Return (x, y) of the center of cell containing provided text 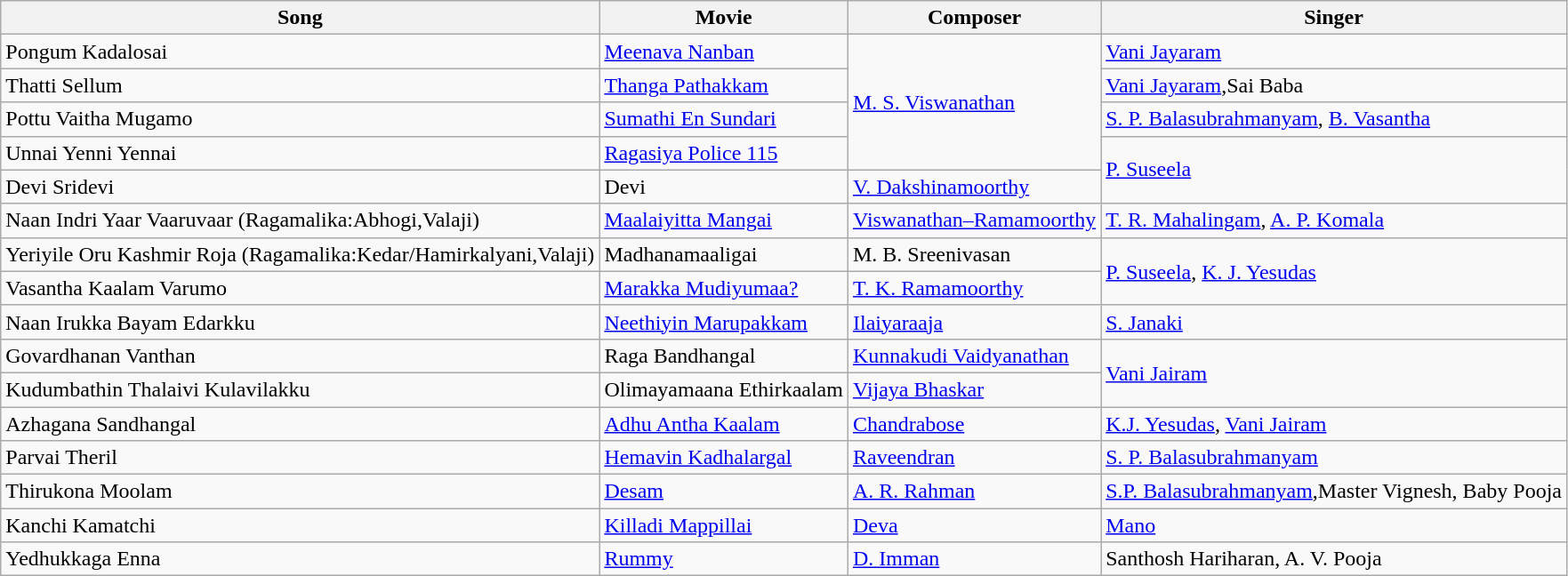
Azhagana Sandhangal (301, 424)
Devi Sridevi (301, 187)
Vasantha Kaalam Varumo (301, 288)
Song (301, 18)
A. R. Rahman (974, 492)
Killadi Mappillai (724, 525)
Vani Jayaram (1334, 52)
D. Imman (974, 559)
Meenava Nanban (724, 52)
Yedhukkaga Enna (301, 559)
Unnai Yenni Yennai (301, 153)
Olimayamaana Ethirkaalam (724, 389)
Devi (724, 187)
Raveendran (974, 458)
Adhu Antha Kaalam (724, 424)
Govardhanan Vanthan (301, 356)
Singer (1334, 18)
Vani Jayaram,Sai Baba (1334, 85)
Yeriyile Oru Kashmir Roja (Ragamalika:Kedar/Hamirkalyani,Valaji) (301, 254)
Thatti Sellum (301, 85)
Santhosh Hariharan, A. V. Pooja (1334, 559)
Marakka Mudiyumaa? (724, 288)
S. P. Balasubrahmanyam, B. Vasantha (1334, 119)
Ilaiyaraaja (974, 322)
Kunnakudi Vaidyanathan (974, 356)
Vijaya Bhaskar (974, 389)
K.J. Yesudas, Vani Jairam (1334, 424)
Madhanamaaligai (724, 254)
Neethiyin Marupakkam (724, 322)
Maalaiyitta Mangai (724, 220)
P. Suseela (1334, 170)
Hemavin Kadhalargal (724, 458)
Sumathi En Sundari (724, 119)
Naan Indri Yaar Vaaruvaar (Ragamalika:Abhogi,Valaji) (301, 220)
Chandrabose (974, 424)
P. Suseela, K. J. Yesudas (1334, 271)
Composer (974, 18)
Vani Jairam (1334, 372)
Thanga Pathakkam (724, 85)
Ragasiya Police 115 (724, 153)
Movie (724, 18)
Naan Irukka Bayam Edarkku (301, 322)
Raga Bandhangal (724, 356)
M. B. Sreenivasan (974, 254)
Rummy (724, 559)
Deva (974, 525)
S. P. Balasubrahmanyam (1334, 458)
T. R. Mahalingam, A. P. Komala (1334, 220)
Kudumbathin Thalaivi Kulavilakku (301, 389)
Parvai Theril (301, 458)
Pottu Vaitha Mugamo (301, 119)
S. Janaki (1334, 322)
V. Dakshinamoorthy (974, 187)
M. S. Viswanathan (974, 102)
Mano (1334, 525)
S.P. Balasubrahmanyam,Master Vignesh, Baby Pooja (1334, 492)
T. K. Ramamoorthy (974, 288)
Thirukona Moolam (301, 492)
Desam (724, 492)
Kanchi Kamatchi (301, 525)
Viswanathan–Ramamoorthy (974, 220)
Pongum Kadalosai (301, 52)
